Search for the cell housing the specified text and yield its (X, Y) center coordinate. 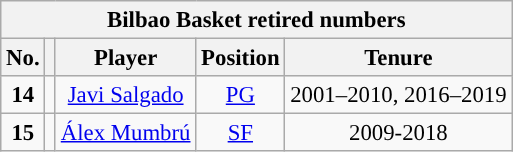
Bilbao Basket retired numbers (256, 20)
14 (23, 95)
No. (23, 58)
2009-2018 (398, 133)
15 (23, 133)
Player (125, 58)
PG (240, 95)
Álex Mumbrú (125, 133)
Position (240, 58)
SF (240, 133)
Tenure (398, 58)
2001–2010, 2016–2019 (398, 95)
Javi Salgado (125, 95)
